Output the (X, Y) coordinate of the center of the cell containing the given text.  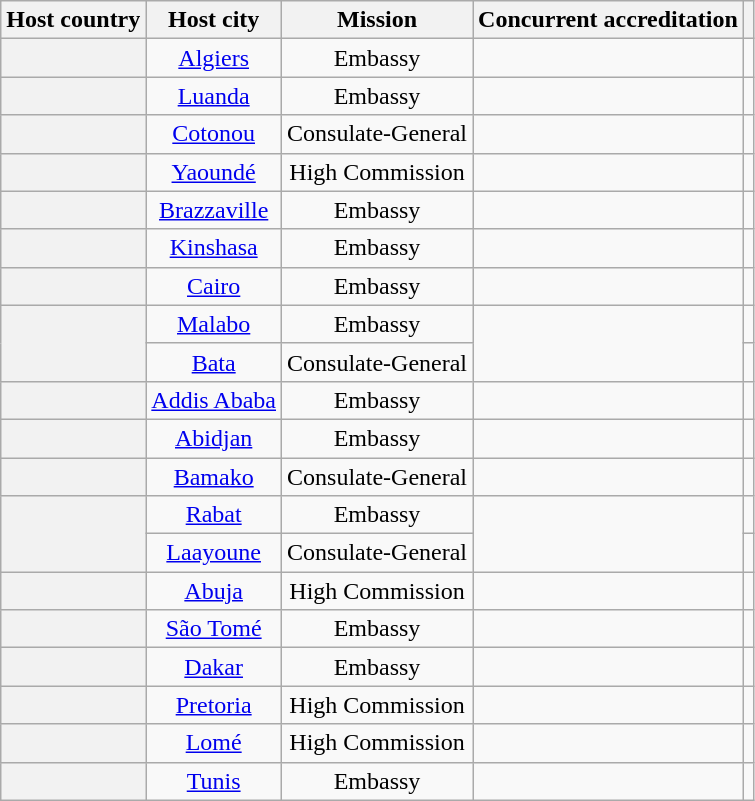
Brazzaville (214, 210)
São Tomé (214, 629)
Luanda (214, 96)
Laayoune (214, 553)
Abidjan (214, 438)
Rabat (214, 515)
Concurrent accreditation (608, 20)
Host city (214, 20)
Cairo (214, 286)
Bamako (214, 477)
Mission (378, 20)
Bata (214, 362)
Yaoundé (214, 172)
Kinshasa (214, 248)
Tunis (214, 781)
Pretoria (214, 705)
Dakar (214, 667)
Host country (74, 20)
Cotonou (214, 134)
Addis Ababa (214, 400)
Lomé (214, 743)
Algiers (214, 58)
Abuja (214, 591)
Malabo (214, 324)
